Find where the given text appears and provide that cell's center as [X, Y] coordinate. 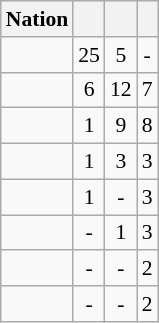
25 [89, 55]
5 [121, 55]
7 [148, 90]
9 [121, 126]
6 [89, 90]
Nation [37, 19]
8 [148, 126]
12 [121, 90]
